Provide the [x, y] coordinate of the cell's center where the given text is located.  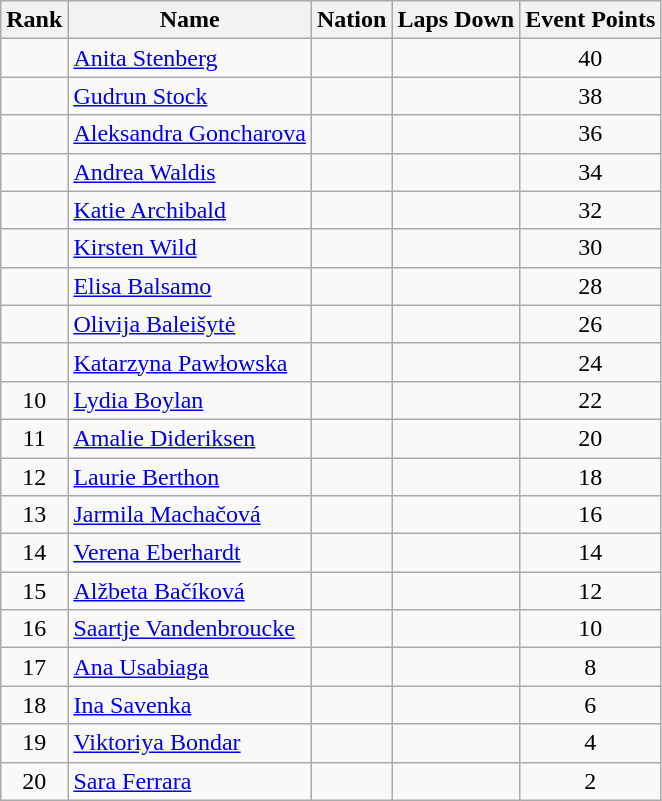
Jarmila Machačová [190, 515]
Ina Savenka [190, 705]
Aleksandra Goncharova [190, 134]
Laps Down [456, 20]
32 [590, 210]
28 [590, 286]
24 [590, 362]
19 [34, 743]
Saartje Vandenbroucke [190, 629]
Gudrun Stock [190, 96]
Nation [351, 20]
11 [34, 438]
Ana Usabiaga [190, 667]
15 [34, 591]
Event Points [590, 20]
Alžbeta Bačíková [190, 591]
38 [590, 96]
Katarzyna Pawłowska [190, 362]
2 [590, 781]
Viktoriya Bondar [190, 743]
Lydia Boylan [190, 400]
Katie Archibald [190, 210]
34 [590, 172]
30 [590, 248]
26 [590, 324]
Anita Stenberg [190, 58]
8 [590, 667]
Laurie Berthon [190, 477]
Amalie Dideriksen [190, 438]
Sara Ferrara [190, 781]
17 [34, 667]
4 [590, 743]
6 [590, 705]
Name [190, 20]
Andrea Waldis [190, 172]
Kirsten Wild [190, 248]
40 [590, 58]
Elisa Balsamo [190, 286]
36 [590, 134]
13 [34, 515]
Verena Eberhardt [190, 553]
Olivija Baleišytė [190, 324]
Rank [34, 20]
22 [590, 400]
